Search for the cell housing the specified text and yield its (X, Y) center coordinate. 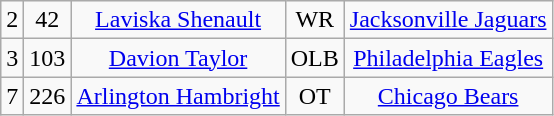
OLB (314, 58)
Davion Taylor (178, 58)
7 (12, 96)
2 (12, 20)
Arlington Hambright (178, 96)
Philadelphia Eagles (448, 58)
Jacksonville Jaguars (448, 20)
42 (48, 20)
103 (48, 58)
3 (12, 58)
WR (314, 20)
Chicago Bears (448, 96)
Laviska Shenault (178, 20)
OT (314, 96)
226 (48, 96)
